Output the (X, Y) coordinate of the center of the cell containing the given text.  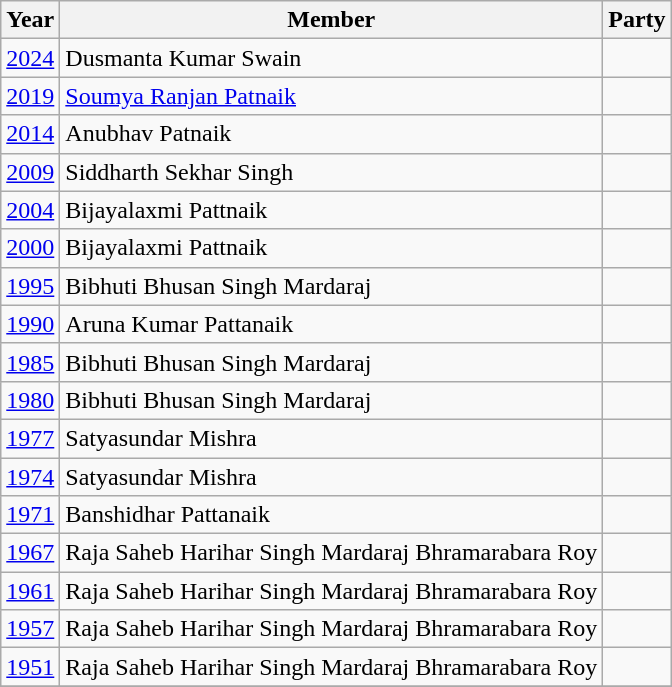
1977 (30, 438)
Siddharth Sekhar Singh (332, 172)
2004 (30, 210)
2024 (30, 58)
1971 (30, 515)
Soumya Ranjan Patnaik (332, 96)
Banshidhar Pattanaik (332, 515)
2014 (30, 134)
1961 (30, 591)
1951 (30, 667)
Dusmanta Kumar Swain (332, 58)
2000 (30, 248)
2009 (30, 172)
1985 (30, 362)
1980 (30, 400)
1990 (30, 324)
1957 (30, 629)
Anubhav Patnaik (332, 134)
Year (30, 20)
1967 (30, 553)
Member (332, 20)
1995 (30, 286)
Party (637, 20)
1974 (30, 477)
Aruna Kumar Pattanaik (332, 324)
2019 (30, 96)
